From the cell containing the given text, extract its center point as (x, y) coordinate. 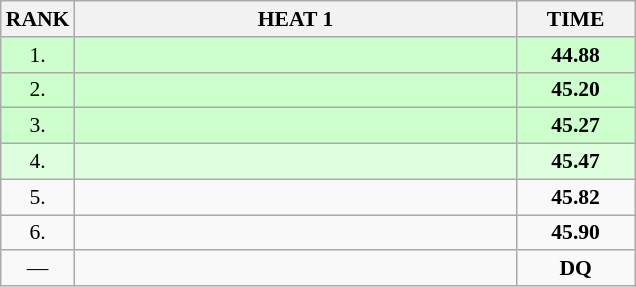
45.90 (576, 233)
4. (38, 162)
45.20 (576, 90)
HEAT 1 (295, 19)
45.82 (576, 197)
6. (38, 233)
— (38, 269)
5. (38, 197)
1. (38, 55)
RANK (38, 19)
44.88 (576, 55)
DQ (576, 269)
45.27 (576, 126)
45.47 (576, 162)
2. (38, 90)
3. (38, 126)
TIME (576, 19)
